Extract the [X, Y] coordinate from the center of the cell holding the provided text.  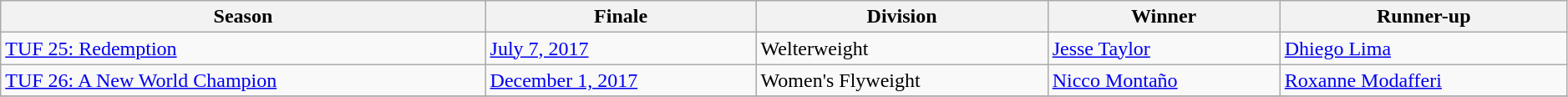
Finale [621, 17]
Roxanne Modafferi [1423, 80]
Division [902, 17]
Nicco Montaño [1164, 80]
Welterweight [902, 48]
Dhiego Lima [1423, 48]
TUF 25: Redemption [243, 48]
December 1, 2017 [621, 80]
TUF 26: A New World Champion [243, 80]
July 7, 2017 [621, 48]
Winner [1164, 17]
Season [243, 17]
Jesse Taylor [1164, 48]
Runner-up [1423, 17]
Women's Flyweight [902, 80]
